Return (X, Y) of the center of cell containing provided text 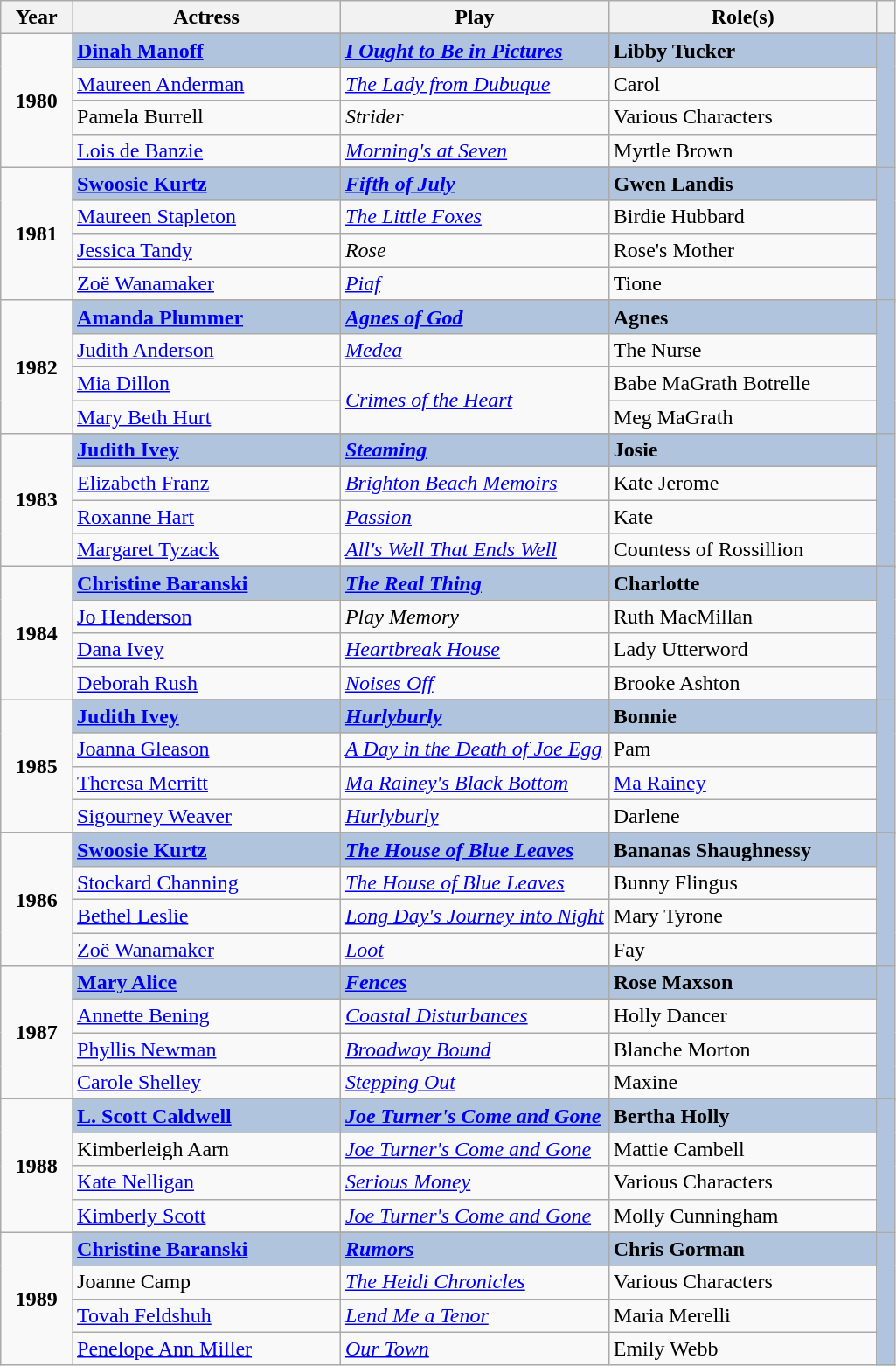
Serious Money (474, 1182)
Emily Webb (743, 1349)
Noises Off (474, 683)
The Little Foxes (474, 217)
Medea (474, 350)
Molly Cunningham (743, 1216)
Piaf (474, 283)
Ruth MacMillan (743, 617)
Stepping Out (474, 1083)
1987 (37, 1033)
Darlene (743, 816)
Agnes of God (474, 317)
Jo Henderson (206, 617)
Year (37, 17)
Gwen Landis (743, 184)
Deborah Rush (206, 683)
Maureen Anderman (206, 84)
The Lady from Dubuque (474, 84)
Lois de Banzie (206, 150)
Countess of Rossillion (743, 550)
Libby Tucker (743, 51)
1982 (37, 366)
Fifth of July (474, 184)
Theresa Merritt (206, 783)
Dinah Manoff (206, 51)
Morning's at Seven (474, 150)
Tione (743, 283)
Joanna Gleason (206, 749)
Kimberly Scott (206, 1216)
Meg MaGrath (743, 417)
Kate Jerome (743, 484)
Bananas Shaughnessy (743, 849)
Bonnie (743, 716)
Broadway Bound (474, 1049)
L. Scott Caldwell (206, 1116)
Pam (743, 749)
Crimes of the Heart (474, 400)
1983 (37, 500)
Mary Alice (206, 983)
Bunny Flingus (743, 882)
Strider (474, 117)
Fay (743, 949)
Play Memory (474, 617)
A Day in the Death of Joe Egg (474, 749)
Josie (743, 450)
Birdie Hubbard (743, 217)
Blanche Morton (743, 1049)
Long Day's Journey into Night (474, 916)
I Ought to Be in Pictures (474, 51)
Loot (474, 949)
Holly Dancer (743, 1016)
Elizabeth Franz (206, 484)
Mary Tyrone (743, 916)
1984 (37, 633)
Mattie Cambell (743, 1149)
Bertha Holly (743, 1116)
The Nurse (743, 350)
Charlotte (743, 583)
Dana Ivey (206, 650)
Carole Shelley (206, 1083)
Fences (474, 983)
Play (474, 17)
The Real Thing (474, 583)
1988 (37, 1166)
Margaret Tyzack (206, 550)
Maria Merelli (743, 1315)
1986 (37, 899)
Mia Dillon (206, 383)
1980 (37, 101)
Coastal Disturbances (474, 1016)
Roxanne Hart (206, 517)
Joanne Camp (206, 1282)
Lend Me a Tenor (474, 1315)
Bethel Leslie (206, 916)
Our Town (474, 1349)
Ma Rainey's Black Bottom (474, 783)
The Heidi Chronicles (474, 1282)
Carol (743, 84)
Rumors (474, 1249)
Penelope Ann Miller (206, 1349)
Babe MaGrath Botrelle (743, 383)
Mary Beth Hurt (206, 417)
Kimberleigh Aarn (206, 1149)
Myrtle Brown (743, 150)
Kate (743, 517)
All's Well That Ends Well (474, 550)
Maureen Stapleton (206, 217)
Role(s) (743, 17)
1981 (37, 233)
Sigourney Weaver (206, 816)
1985 (37, 766)
Kate Nelligan (206, 1182)
Phyllis Newman (206, 1049)
Lady Utterword (743, 650)
Rose (474, 250)
Judith Anderson (206, 350)
Rose's Mother (743, 250)
Tovah Feldshuh (206, 1315)
Amanda Plummer (206, 317)
Brooke Ashton (743, 683)
Steaming (474, 450)
Passion (474, 517)
Actress (206, 17)
1989 (37, 1299)
Heartbreak House (474, 650)
Chris Gorman (743, 1249)
Annette Bening (206, 1016)
Pamela Burrell (206, 117)
Jessica Tandy (206, 250)
Rose Maxson (743, 983)
Stockard Channing (206, 882)
Brighton Beach Memoirs (474, 484)
Ma Rainey (743, 783)
Maxine (743, 1083)
Agnes (743, 317)
